Provide the (X, Y) coordinate of the cell's center where the given text is located.  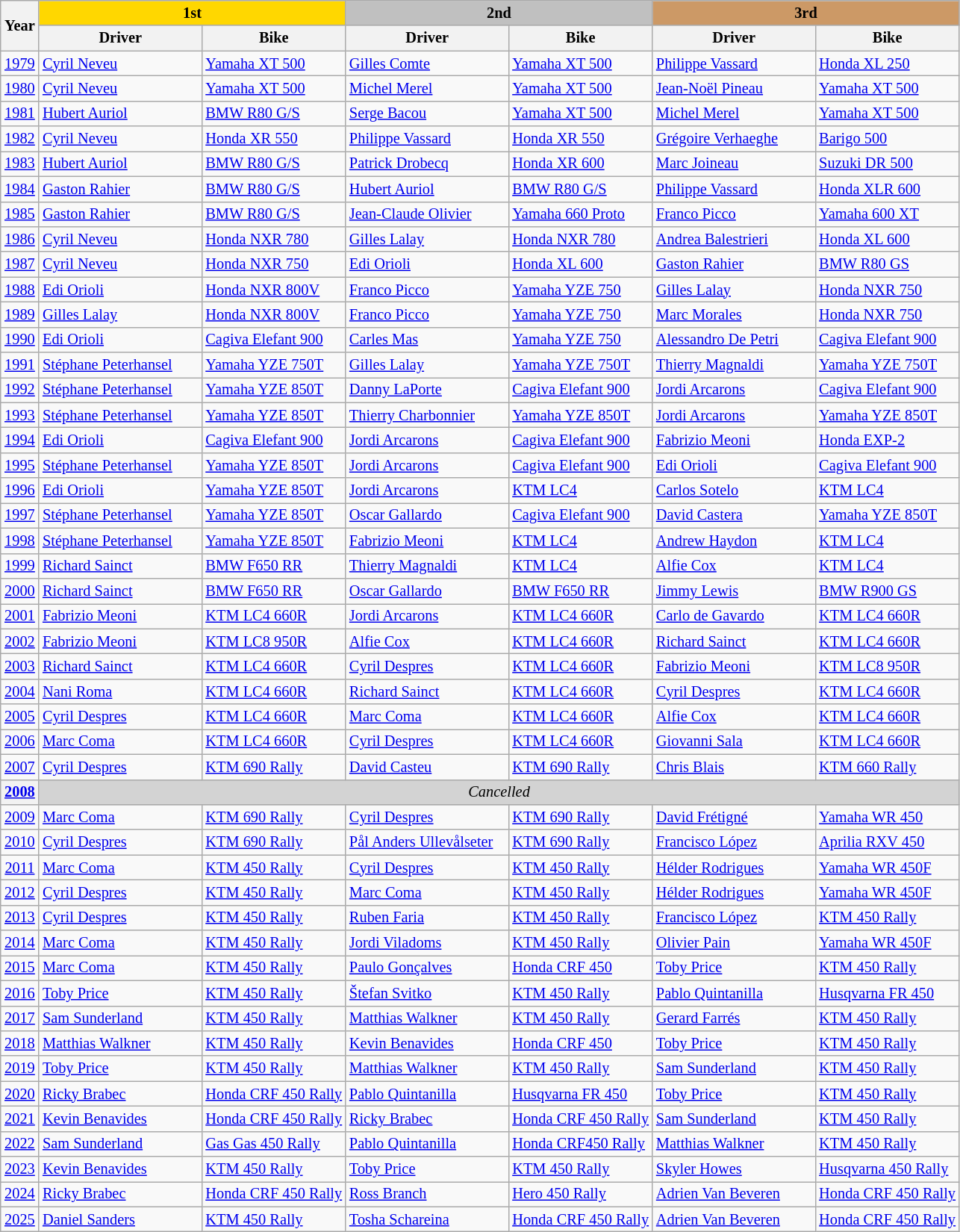
1992 (19, 390)
Serge Bacou (427, 113)
David Frétigné (734, 817)
Tosha Schareina (427, 1219)
Thierry Charbonnier (427, 415)
Cancelled (499, 792)
Štefan Svitko (427, 993)
Jean-Noël Pineau (734, 88)
2021 (19, 1119)
Honda XLR 600 (887, 189)
1980 (19, 88)
2008 (19, 792)
2013 (19, 918)
2010 (19, 842)
Aprilia RXV 450 (887, 842)
Husqvarna 450 Rally (887, 1169)
Hero 450 Rally (581, 1194)
2015 (19, 968)
Marc Joineau (734, 164)
1993 (19, 415)
1988 (19, 290)
Gas Gas 450 Rally (273, 1144)
Paulo Gonçalves (427, 968)
2001 (19, 616)
Danny LaPorte (427, 390)
Andrew Haydon (734, 541)
2025 (19, 1219)
Skyler Howes (734, 1169)
2002 (19, 641)
1984 (19, 189)
1999 (19, 566)
Jean-Claude Olivier (427, 214)
Carles Mas (427, 340)
Jimmy Lewis (734, 591)
Yamaha WR 450 (887, 817)
Olivier Pain (734, 943)
Ross Branch (427, 1194)
Alessandro De Petri (734, 340)
1982 (19, 139)
1994 (19, 440)
2009 (19, 817)
Carlo de Gavardo (734, 616)
David Castera (734, 515)
Yamaha 600 XT (887, 214)
David Casteu (427, 767)
2023 (19, 1169)
Carlos Sotelo (734, 491)
2007 (19, 767)
1979 (19, 63)
Patrick Drobecq (427, 164)
Honda CRF450 Rally (581, 1144)
Year (19, 25)
1996 (19, 491)
2003 (19, 666)
2024 (19, 1194)
1983 (19, 164)
Ruben Faria (427, 918)
2nd (499, 13)
1998 (19, 541)
1991 (19, 365)
BMW R900 GS (887, 591)
Gilles Comte (427, 63)
2005 (19, 717)
2012 (19, 892)
2018 (19, 1043)
2017 (19, 1018)
1990 (19, 340)
Honda EXP-2 (887, 440)
1st (193, 13)
Jordi Viladoms (427, 943)
Gerard Farrés (734, 1018)
2011 (19, 868)
2004 (19, 691)
2006 (19, 741)
Honda XR 600 (581, 164)
Giovanni Sala (734, 741)
1987 (19, 264)
KTM 660 Rally (887, 767)
1985 (19, 214)
1995 (19, 465)
Suzuki DR 500 (887, 164)
Andrea Balestrieri (734, 239)
1986 (19, 239)
Nani Roma (120, 691)
Daniel Sanders (120, 1219)
Chris Blais (734, 767)
2022 (19, 1144)
BMW R80 GS (887, 264)
2014 (19, 943)
2000 (19, 591)
2016 (19, 993)
Pål Anders Ullevålseter (427, 842)
1989 (19, 314)
1997 (19, 515)
2020 (19, 1094)
Grégoire Verhaeghe (734, 139)
Marc Morales (734, 314)
Yamaha 660 Proto (581, 214)
1981 (19, 113)
2019 (19, 1068)
3rd (806, 13)
Honda XL 250 (887, 63)
Barigo 500 (887, 139)
